Locate the cell with the specified text and output its [x, y] center coordinate. 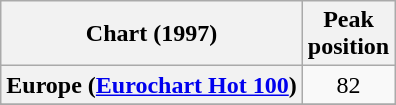
Peakposition [348, 34]
82 [348, 85]
Europe (Eurochart Hot 100) [152, 85]
Chart (1997) [152, 34]
